Return the [X, Y] coordinate for the center point of the cell that contains the specified text.  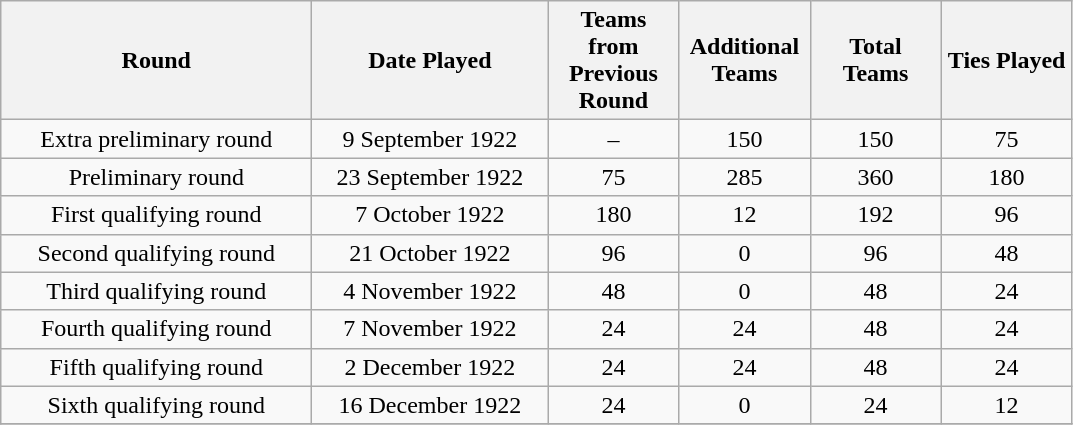
Round [156, 60]
2 December 1922 [430, 367]
Date Played [430, 60]
285 [744, 177]
7 October 1922 [430, 215]
First qualifying round [156, 215]
Total Teams [876, 60]
Preliminary round [156, 177]
360 [876, 177]
Third qualifying round [156, 291]
Extra preliminary round [156, 139]
– [614, 139]
Ties Played [1006, 60]
Teams from Previous Round [614, 60]
7 November 1922 [430, 329]
Fourth qualifying round [156, 329]
23 September 1922 [430, 177]
16 December 1922 [430, 405]
4 November 1922 [430, 291]
Fifth qualifying round [156, 367]
21 October 1922 [430, 253]
Sixth qualifying round [156, 405]
192 [876, 215]
Additional Teams [744, 60]
Second qualifying round [156, 253]
9 September 1922 [430, 139]
